Capture the cell that displays the provided text and extract its [x, y] central coordinate. 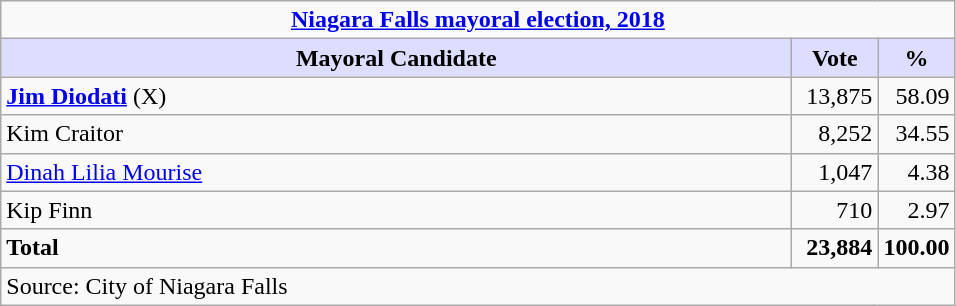
Vote [835, 58]
Kim Craitor [396, 134]
58.09 [916, 96]
710 [835, 210]
Kip Finn [396, 210]
2.97 [916, 210]
Source: City of Niagara Falls [478, 286]
13,875 [835, 96]
Mayoral Candidate [396, 58]
34.55 [916, 134]
1,047 [835, 172]
Dinah Lilia Mourise [396, 172]
23,884 [835, 248]
Jim Diodati (X) [396, 96]
8,252 [835, 134]
% [916, 58]
Total [396, 248]
4.38 [916, 172]
100.00 [916, 248]
Niagara Falls mayoral election, 2018 [478, 20]
